For the text-containing cell, return its midpoint in [X, Y] coordinate format. 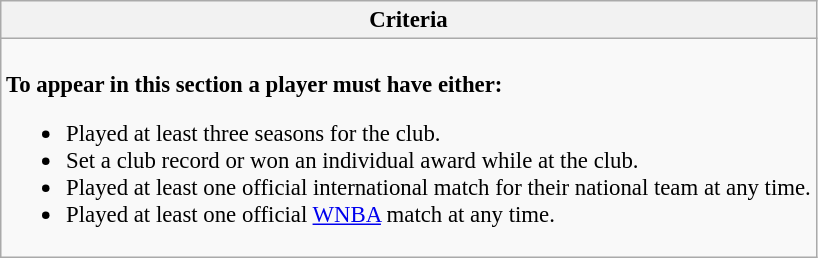
Criteria [408, 20]
